Provide the (X, Y) coordinate of the cell's center where the given text is located.  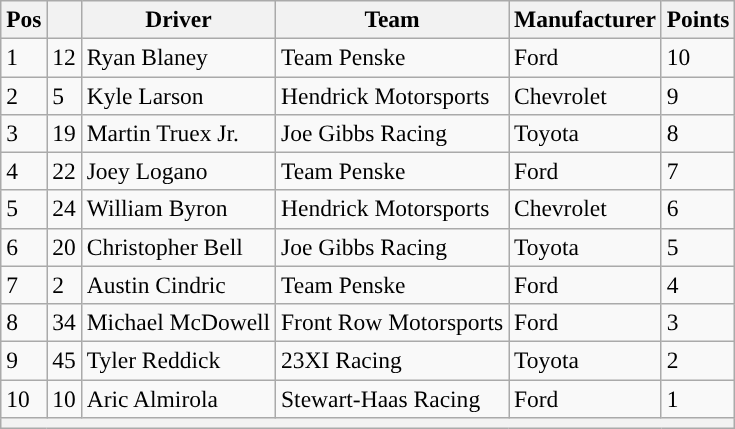
19 (64, 133)
Kyle Larson (178, 95)
Joey Logano (178, 171)
Michael McDowell (178, 322)
Martin Truex Jr. (178, 133)
Christopher Bell (178, 247)
Points (698, 19)
22 (64, 171)
12 (64, 57)
Front Row Motorsports (392, 322)
Team (392, 19)
Manufacturer (586, 19)
34 (64, 322)
23XI Racing (392, 360)
Stewart-Haas Racing (392, 398)
Austin Cindric (178, 285)
Tyler Reddick (178, 360)
Pos (24, 19)
Ryan Blaney (178, 57)
Driver (178, 19)
20 (64, 247)
William Byron (178, 209)
45 (64, 360)
Aric Almirola (178, 398)
24 (64, 209)
